For the text-containing cell, return its midpoint in [x, y] coordinate format. 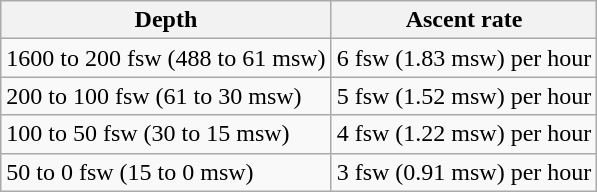
1600 to 200 fsw (488 to 61 msw) [166, 58]
50 to 0 fsw (15 to 0 msw) [166, 172]
4 fsw (1.22 msw) per hour [464, 134]
3 fsw (0.91 msw) per hour [464, 172]
6 fsw (1.83 msw) per hour [464, 58]
200 to 100 fsw (61 to 30 msw) [166, 96]
Depth [166, 20]
5 fsw (1.52 msw) per hour [464, 96]
100 to 50 fsw (30 to 15 msw) [166, 134]
Ascent rate [464, 20]
